Capture the cell that displays the provided text and extract its (X, Y) central coordinate. 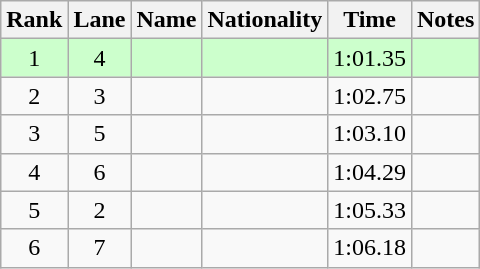
7 (100, 248)
1:01.35 (370, 58)
Name (166, 20)
1 (34, 58)
1:02.75 (370, 96)
1:04.29 (370, 172)
Lane (100, 20)
Nationality (265, 20)
Time (370, 20)
Notes (445, 20)
1:05.33 (370, 210)
1:06.18 (370, 248)
Rank (34, 20)
1:03.10 (370, 134)
